Find where the given text appears and provide that cell's center as [x, y] coordinate. 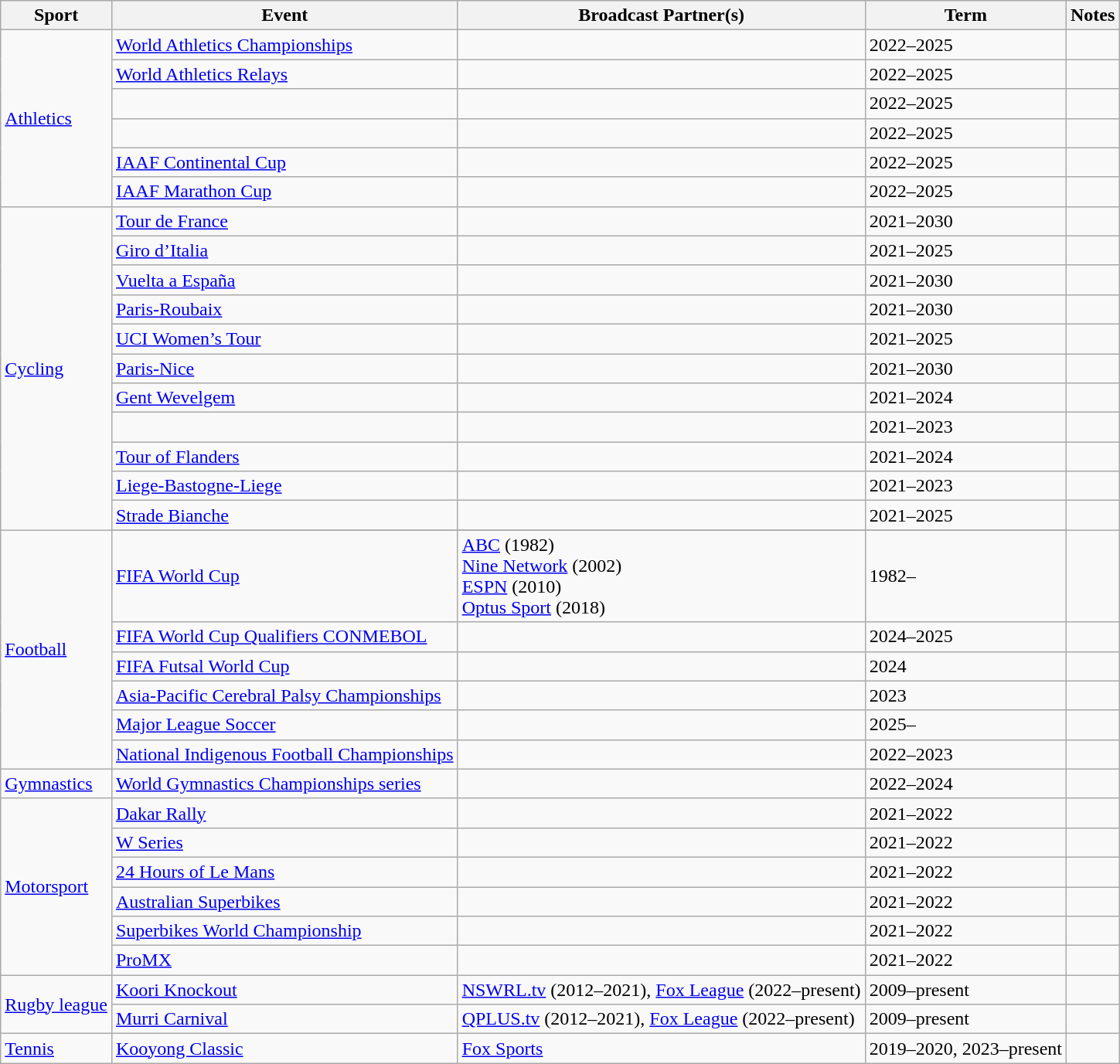
Strade Bianche [284, 515]
Murri Carnival [284, 1019]
Motorsport [56, 886]
Fox Sports [662, 1049]
Tour de France [284, 221]
Kooyong Classic [284, 1049]
2024 [965, 666]
World Gymnastics Championships series [284, 784]
National Indigenous Football Championships [284, 754]
24 Hours of Le Mans [284, 872]
Tour of Flanders [284, 457]
Liege-Bastogne-Liege [284, 486]
Event [284, 15]
Term [965, 15]
Paris-Nice [284, 369]
2022–2024 [965, 784]
Rugby league [56, 1005]
Vuelta a España [284, 280]
World Athletics Relays [284, 74]
Athletics [56, 118]
1982– [965, 576]
Giro d’Italia [284, 250]
Gent Wevelgem [284, 398]
ProMX [284, 960]
2022–2023 [965, 754]
Australian Superbikes [284, 902]
FIFA World Cup Qualifiers CONMEBOL [284, 637]
UCI Women’s Tour [284, 338]
2025– [965, 725]
IAAF Continental Cup [284, 162]
QPLUS.tv (2012–2021), Fox League (2022–present) [662, 1019]
Broadcast Partner(s) [662, 15]
2023 [965, 695]
Koori Knockout [284, 990]
2019–2020, 2023–present [965, 1049]
Major League Soccer [284, 725]
IAAF Marathon Cup [284, 192]
NSWRL.tv (2012–2021), Fox League (2022–present) [662, 990]
Tennis [56, 1049]
Superbikes World Championship [284, 931]
W Series [284, 842]
ABC (1982)Nine Network (2002)ESPN (2010)Optus Sport (2018) [662, 576]
Cycling [56, 368]
FIFA Futsal World Cup [284, 666]
Dakar Rally [284, 813]
Gymnastics [56, 784]
Asia-Pacific Cerebral Palsy Championships [284, 695]
Notes [1093, 15]
Football [56, 649]
Paris-Roubaix [284, 309]
FIFA World Cup [284, 576]
World Athletics Championships [284, 45]
Sport [56, 15]
2024–2025 [965, 637]
